Identify which cell holds the provided text, then report its [X, Y] central coordinate. 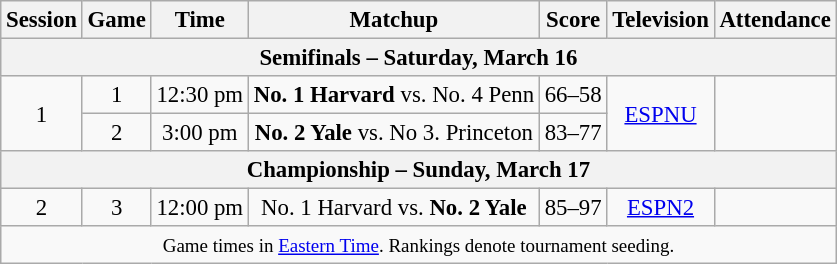
Game times in Eastern Time. Rankings denote tournament seeding. [418, 245]
Matchup [394, 20]
3 [116, 208]
ESPNU [660, 114]
No. 1 Harvard vs. No. 4 Penn [394, 95]
Championship – Sunday, March 17 [418, 170]
No. 2 Yale vs. No 3. Princeton [394, 133]
Attendance [775, 20]
66–58 [573, 95]
ESPN2 [660, 208]
Television [660, 20]
85–97 [573, 208]
12:30 pm [200, 95]
Session [42, 20]
Time [200, 20]
Game [116, 20]
3:00 pm [200, 133]
Score [573, 20]
83–77 [573, 133]
12:00 pm [200, 208]
Semifinals – Saturday, March 16 [418, 58]
No. 1 Harvard vs. No. 2 Yale [394, 208]
